Provide the [x, y] coordinate of the cell's center where the given text is located.  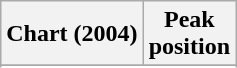
Chart (2004) [72, 34]
Peakposition [189, 34]
